Search for the cell housing the specified text and yield its (X, Y) center coordinate. 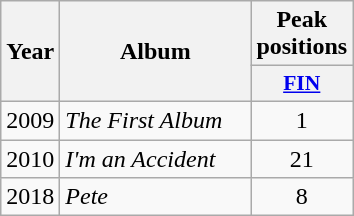
Peak positions (302, 34)
21 (302, 159)
2009 (30, 120)
1 (302, 120)
2010 (30, 159)
The First Album (156, 120)
Album (156, 52)
I'm an Accident (156, 159)
Pete (156, 197)
8 (302, 197)
Year (30, 52)
FIN (302, 84)
2018 (30, 197)
